Return [X, Y] of the center of cell containing provided text 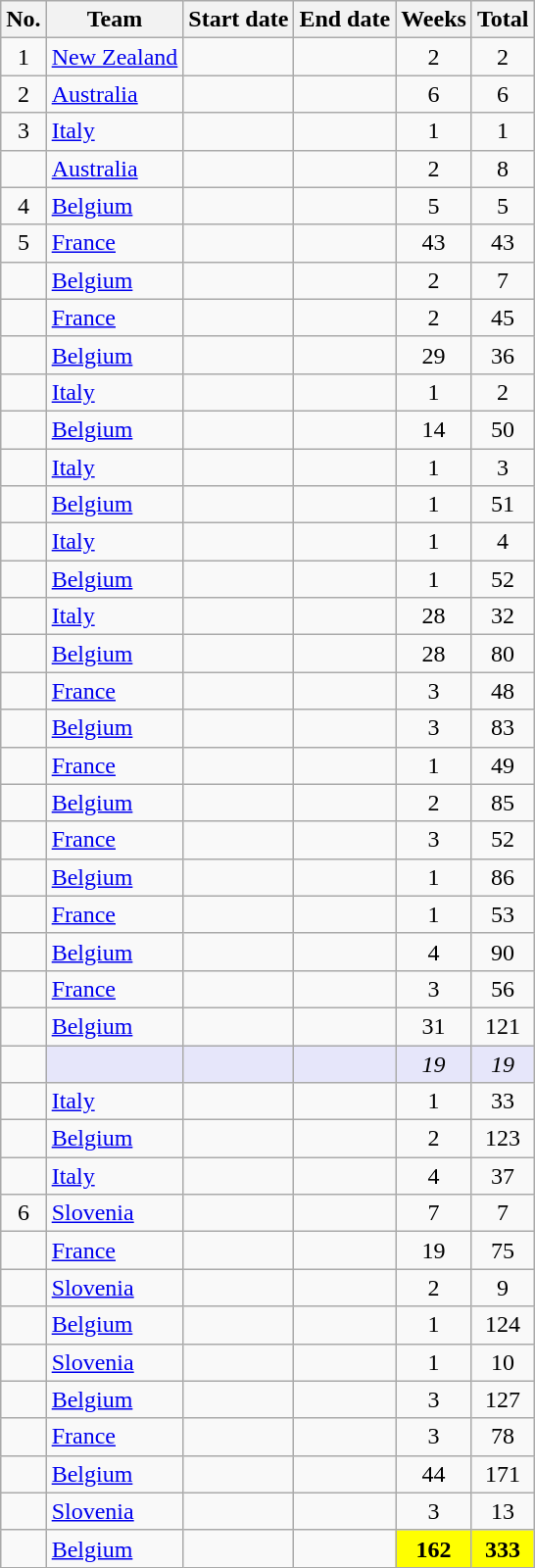
86 [503, 877]
36 [503, 355]
33 [503, 1102]
171 [503, 1474]
Weeks [434, 20]
10 [503, 1362]
50 [503, 429]
56 [503, 989]
123 [503, 1139]
121 [503, 1026]
83 [503, 728]
New Zealand [115, 57]
44 [434, 1474]
8 [503, 169]
90 [503, 952]
13 [503, 1511]
End date [345, 20]
78 [503, 1437]
162 [434, 1548]
32 [503, 616]
31 [434, 1026]
333 [503, 1548]
48 [503, 691]
80 [503, 654]
Start date [239, 20]
9 [503, 1288]
51 [503, 505]
29 [434, 355]
75 [503, 1250]
No. [24, 20]
Total [503, 20]
124 [503, 1325]
85 [503, 803]
53 [503, 914]
127 [503, 1399]
37 [503, 1176]
49 [503, 765]
14 [434, 429]
Team [115, 20]
45 [503, 318]
